Determine the [x, y] coordinate at the center of the cell enclosing the given text.  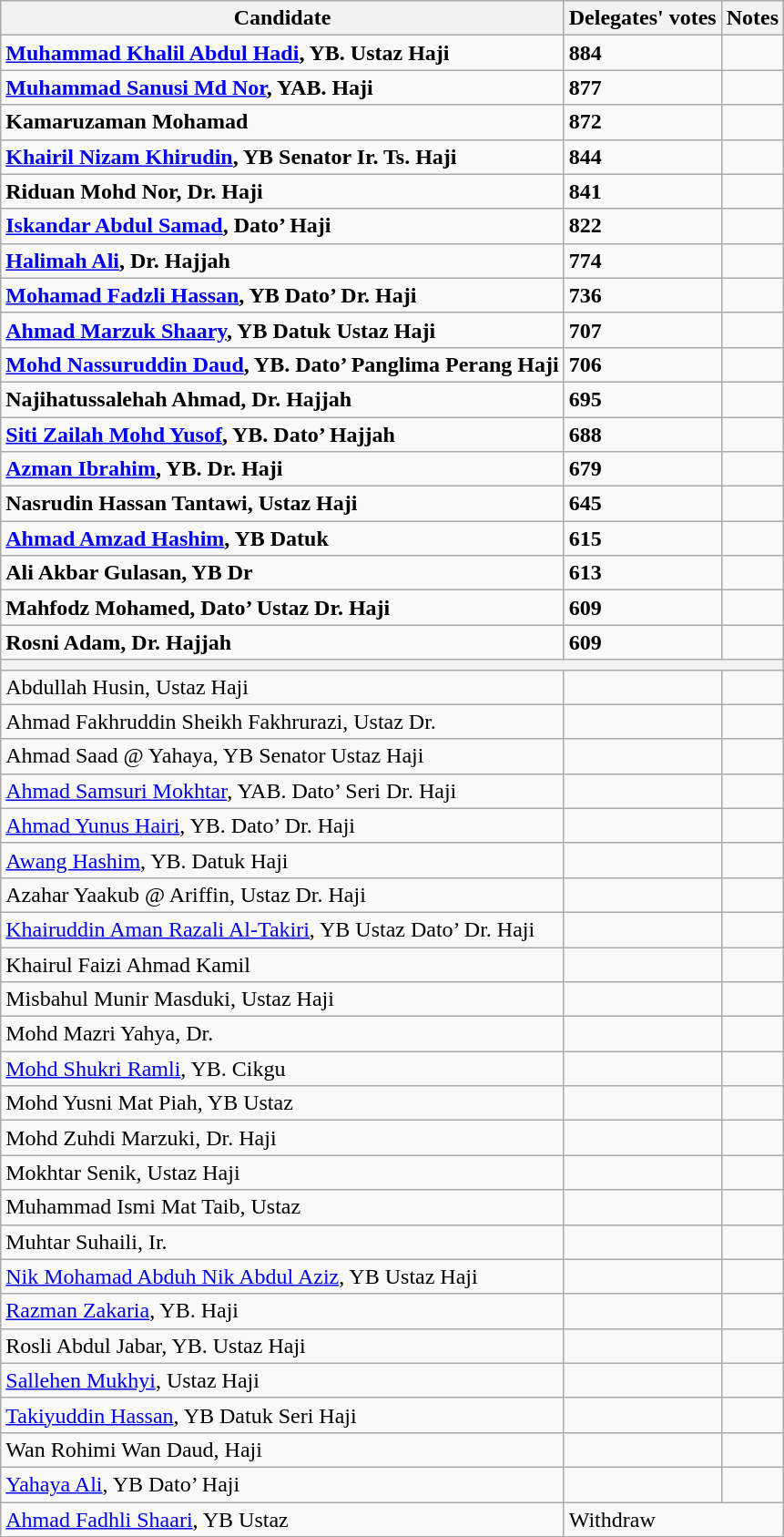
Nasrudin Hassan Tantawi, Ustaz Haji [282, 504]
Wan Rohimi Wan Daud, Haji [282, 1450]
706 [643, 364]
Ahmad Marzuk Shaary, YB Datuk Ustaz Haji [282, 330]
Muhtar Suhaili, Ir. [282, 1242]
877 [643, 87]
Muhammad Khalil Abdul Hadi, YB. Ustaz Haji [282, 53]
Ahmad Saad @ Yahaya, YB Senator Ustaz Haji [282, 756]
Rosli Abdul Jabar, YB. Ustaz Haji [282, 1346]
841 [643, 191]
Takiyuddin Hassan, YB Datuk Seri Haji [282, 1415]
615 [643, 538]
Khairul Faizi Ahmad Kamil [282, 965]
Mohd Zuhdi Marzuki, Dr. Haji [282, 1138]
Khairil Nizam Khirudin, YB Senator Ir. Ts. Haji [282, 157]
Mohd Nassuruddin Daud, YB. Dato’ Panglima Perang Haji [282, 364]
707 [643, 330]
Mohd Shukri Ramli, YB. Cikgu [282, 1069]
Misbahul Munir Masduki, Ustaz Haji [282, 999]
736 [643, 295]
Ahmad Yunus Hairi, YB. Dato’ Dr. Haji [282, 825]
Riduan Mohd Nor, Dr. Haji [282, 191]
Iskandar Abdul Samad, Dato’ Haji [282, 226]
Abdullah Husin, Ustaz Haji [282, 687]
645 [643, 504]
Najihatussalehah Ahmad, Dr. Hajjah [282, 399]
Withdraw [674, 1519]
Sallehen Mukhyi, Ustaz Haji [282, 1380]
822 [643, 226]
872 [643, 122]
Mohd Yusni Mat Piah, YB Ustaz [282, 1103]
844 [643, 157]
Ali Akbar Gulasan, YB Dr [282, 573]
Ahmad Fadhli Shaari, YB Ustaz [282, 1519]
Candidate [282, 18]
Mohd Mazri Yahya, Dr. [282, 1034]
688 [643, 435]
Yahaya Ali, YB Dato’ Haji [282, 1484]
Delegates' votes [643, 18]
Muhammad Ismi Mat Taib, Ustaz [282, 1207]
695 [643, 399]
Awang Hashim, YB. Datuk Haji [282, 860]
Nik Mohamad Abduh Nik Abdul Aziz, YB Ustaz Haji [282, 1276]
Ahmad Amzad Hashim, YB Datuk [282, 538]
Ahmad Samsuri Mokhtar, YAB. Dato’ Seri Dr. Haji [282, 791]
Mohamad Fadzli Hassan, YB Dato’ Dr. Haji [282, 295]
Ahmad Fakhruddin Sheikh Fakhrurazi, Ustaz Dr. [282, 722]
Muhammad Sanusi Md Nor, YAB. Haji [282, 87]
Kamaruzaman Mohamad [282, 122]
Notes [752, 18]
Azahar Yaakub @ Ariffin, Ustaz Dr. Haji [282, 895]
Mahfodz Mohamed, Dato’ Ustaz Dr. Haji [282, 608]
613 [643, 573]
884 [643, 53]
Azman Ibrahim, YB. Dr. Haji [282, 469]
774 [643, 261]
Rosni Adam, Dr. Hajjah [282, 642]
679 [643, 469]
Halimah Ali, Dr. Hajjah [282, 261]
Khairuddin Aman Razali Al-Takiri, YB Ustaz Dato’ Dr. Haji [282, 929]
Mokhtar Senik, Ustaz Haji [282, 1173]
Razman Zakaria, YB. Haji [282, 1311]
Siti Zailah Mohd Yusof, YB. Dato’ Hajjah [282, 435]
